Output the (x, y) coordinate of the center of the cell containing the given text.  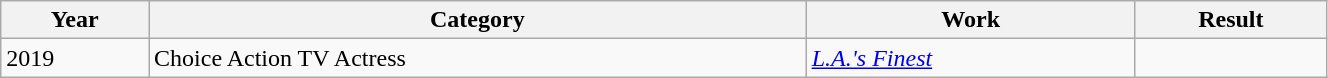
Year (75, 20)
Category (478, 20)
L.A.'s Finest (970, 58)
Work (970, 20)
Result (1230, 20)
2019 (75, 58)
Choice Action TV Actress (478, 58)
